Detect which cell encompasses the target text, then output its [x, y] center coordinate. 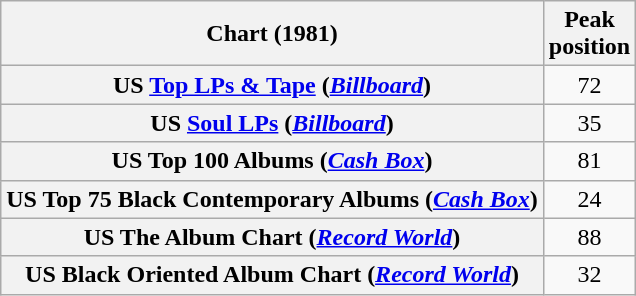
35 [589, 123]
32 [589, 275]
81 [589, 161]
US Top LPs & Tape (Billboard) [272, 85]
24 [589, 199]
88 [589, 237]
US The Album Chart (Record World) [272, 237]
US Top 100 Albums (Cash Box) [272, 161]
Chart (1981) [272, 34]
Peakposition [589, 34]
72 [589, 85]
US Top 75 Black Contemporary Albums (Cash Box) [272, 199]
US Black Oriented Album Chart (Record World) [272, 275]
US Soul LPs (Billboard) [272, 123]
